Provide the (X, Y) coordinate of the cell's center where the given text is located.  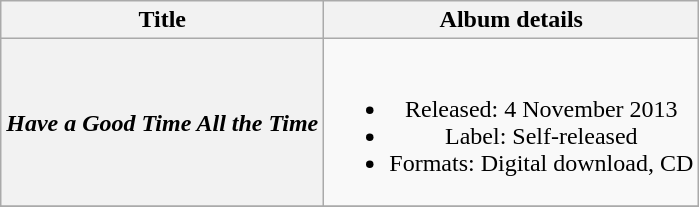
Have a Good Time All the Time (162, 122)
Title (162, 20)
Released: 4 November 2013Label: Self-releasedFormats: Digital download, CD (512, 122)
Album details (512, 20)
